Find where the given text appears and provide that cell's center as (x, y) coordinate. 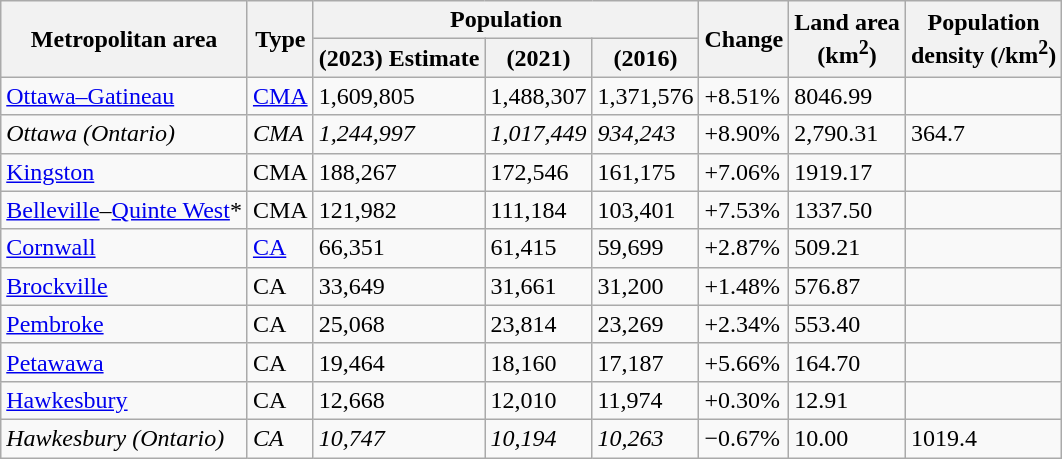
+5.66% (744, 362)
Hawkesbury (124, 400)
10.00 (848, 438)
111,184 (538, 210)
+8.51% (744, 96)
17,187 (646, 362)
Populationdensity (/km2) (983, 39)
1019.4 (983, 438)
2,790.31 (848, 134)
+7.06% (744, 172)
103,401 (646, 210)
+1.48% (744, 286)
Hawkesbury (Ontario) (124, 438)
Brockville (124, 286)
Belleville–Quinte West* (124, 210)
+8.90% (744, 134)
+2.34% (744, 324)
11,974 (646, 400)
1,017,449 (538, 134)
+2.87% (744, 248)
161,175 (646, 172)
12,010 (538, 400)
1,244,997 (399, 134)
61,415 (538, 248)
Metropolitan area (124, 39)
25,068 (399, 324)
1,488,307 (538, 96)
12,668 (399, 400)
12.91 (848, 400)
Cornwall (124, 248)
31,200 (646, 286)
188,267 (399, 172)
576.87 (848, 286)
18,160 (538, 362)
Kingston (124, 172)
Ottawa (Ontario) (124, 134)
1,609,805 (399, 96)
172,546 (538, 172)
Land area(km2) (848, 39)
10,194 (538, 438)
934,243 (646, 134)
31,661 (538, 286)
1919.17 (848, 172)
66,351 (399, 248)
−0.67% (744, 438)
23,814 (538, 324)
Population (506, 20)
Ottawa–Gatineau (124, 96)
121,982 (399, 210)
Petawawa (124, 362)
553.40 (848, 324)
364.7 (983, 134)
33,649 (399, 286)
59,699 (646, 248)
(2021) (538, 58)
+7.53% (744, 210)
+0.30% (744, 400)
Change (744, 39)
164.70 (848, 362)
Pembroke (124, 324)
10,747 (399, 438)
509.21 (848, 248)
23,269 (646, 324)
10,263 (646, 438)
Type (280, 39)
8046.99 (848, 96)
1337.50 (848, 210)
19,464 (399, 362)
(2016) (646, 58)
1,371,576 (646, 96)
(2023) Estimate (399, 58)
